Detect which cell encompasses the target text, then output its [X, Y] center coordinate. 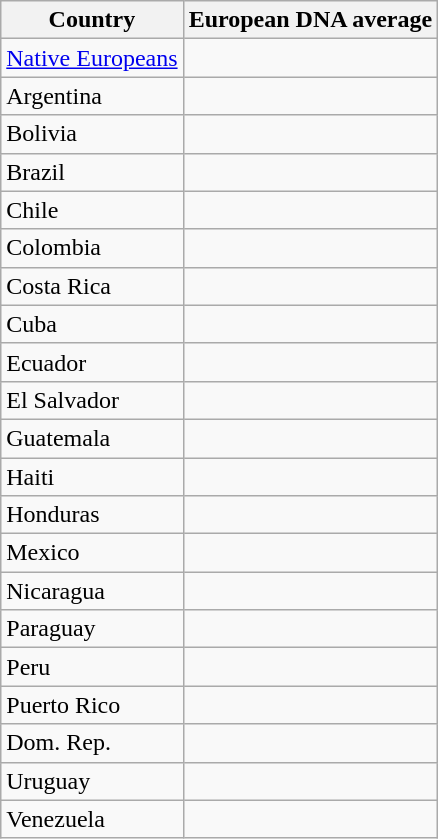
Costa Rica [92, 286]
Honduras [92, 515]
Peru [92, 667]
Ecuador [92, 362]
Haiti [92, 477]
European DNA average [310, 20]
Puerto Rico [92, 705]
Argentina [92, 96]
Nicaragua [92, 591]
Paraguay [92, 629]
Native Europeans [92, 58]
Dom. Rep. [92, 743]
Chile [92, 210]
El Salvador [92, 400]
Guatemala [92, 438]
Country [92, 20]
Mexico [92, 553]
Uruguay [92, 781]
Bolivia [92, 134]
Cuba [92, 324]
Brazil [92, 172]
Venezuela [92, 819]
Colombia [92, 248]
